Capture the cell that displays the provided text and extract its [X, Y] central coordinate. 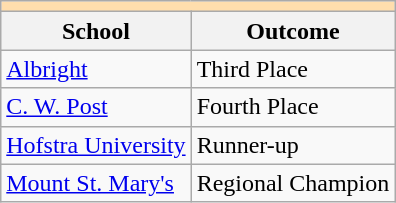
C. W. Post [96, 107]
Hofstra University [96, 145]
Runner-up [293, 145]
Fourth Place [293, 107]
School [96, 31]
Albright [96, 69]
Regional Champion [293, 183]
Outcome [293, 31]
Third Place [293, 69]
Mount St. Mary's [96, 183]
